Return the [X, Y] coordinate for the center point of the cell that contains the specified text.  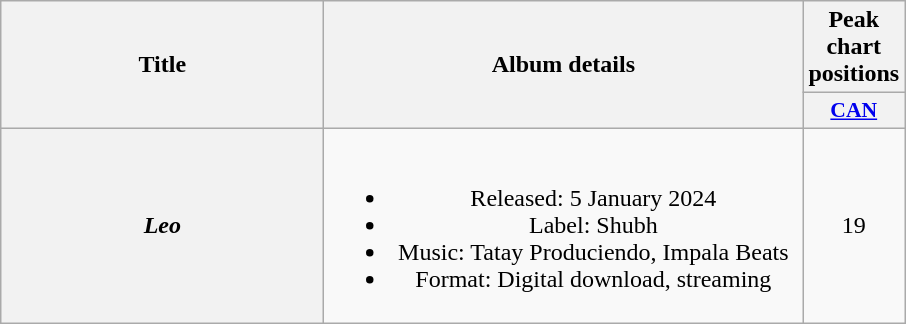
19 [854, 225]
Title [162, 65]
Released: 5 January 2024Label: ShubhMusic: Tatay Produciendo, Impala BeatsFormat: Digital download, streaming [564, 225]
Peak chart positions [854, 47]
Album details [564, 65]
CAN [854, 111]
Leo [162, 225]
